Find where the given text appears and provide that cell's center as (x, y) coordinate. 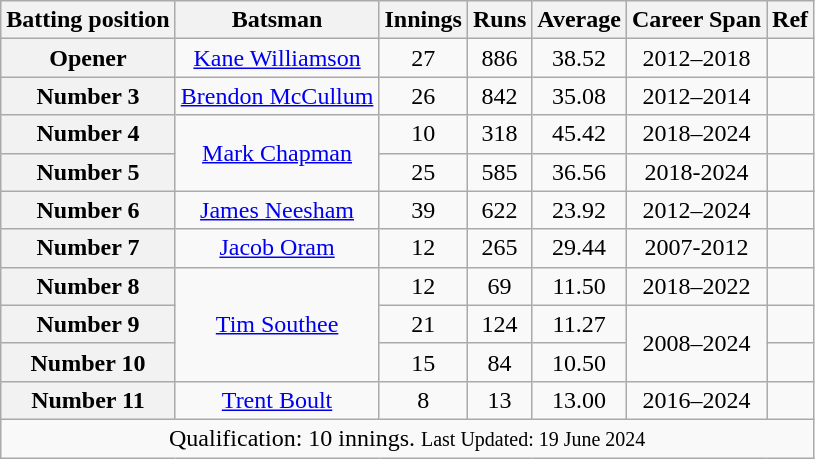
69 (499, 286)
622 (499, 210)
25 (423, 172)
29.44 (580, 248)
35.08 (580, 96)
21 (423, 324)
2018–2022 (696, 286)
84 (499, 362)
Ref (790, 20)
39 (423, 210)
Average (580, 20)
265 (499, 248)
11.27 (580, 324)
Number 7 (88, 248)
Number 4 (88, 134)
2008–2024 (696, 343)
Runs (499, 20)
23.92 (580, 210)
Batsman (277, 20)
Opener (88, 58)
2007-2012 (696, 248)
Number 5 (88, 172)
James Neesham (277, 210)
Brendon McCullum (277, 96)
2012–2018 (696, 58)
11.50 (580, 286)
Number 9 (88, 324)
Number 6 (88, 210)
Number 10 (88, 362)
2018-2024 (696, 172)
38.52 (580, 58)
13.00 (580, 400)
Kane Williamson (277, 58)
Trent Boult (277, 400)
2018–2024 (696, 134)
Jacob Oram (277, 248)
Number 11 (88, 400)
27 (423, 58)
886 (499, 58)
2012–2024 (696, 210)
15 (423, 362)
10 (423, 134)
Innings (423, 20)
318 (499, 134)
Number 3 (88, 96)
2012–2014 (696, 96)
36.56 (580, 172)
Batting position (88, 20)
8 (423, 400)
Number 8 (88, 286)
Career Span (696, 20)
Tim Southee (277, 324)
2016–2024 (696, 400)
Qualification: 10 innings. Last Updated: 19 June 2024 (408, 438)
10.50 (580, 362)
13 (499, 400)
585 (499, 172)
45.42 (580, 134)
124 (499, 324)
26 (423, 96)
842 (499, 96)
Mark Chapman (277, 153)
